Find where the given text appears and provide that cell's center as [x, y] coordinate. 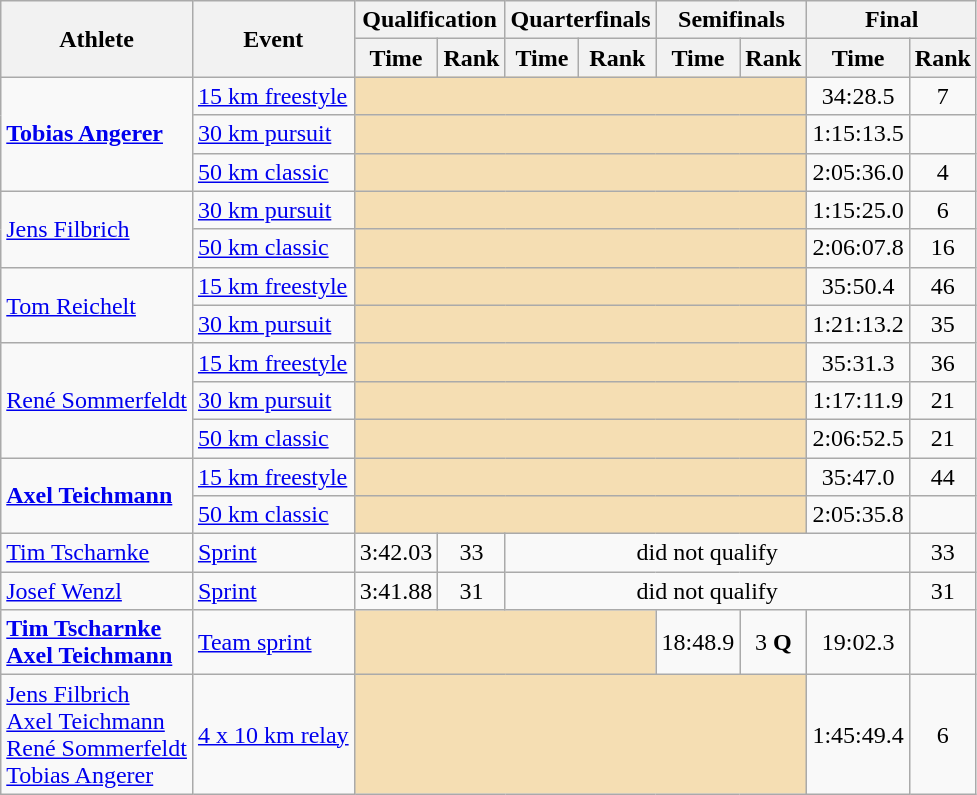
18:48.9 [698, 642]
Tom Reichelt [97, 305]
2:05:36.0 [858, 172]
2:05:35.8 [858, 515]
46 [942, 286]
35:47.0 [858, 477]
16 [942, 248]
3 Q [774, 642]
Tobias Angerer [97, 134]
35:31.3 [858, 362]
Josef Wenzl [97, 591]
Axel Teichmann [97, 496]
Event [273, 39]
Semifinals [732, 20]
1:21:13.2 [858, 324]
44 [942, 477]
Tim TscharnkeAxel Teichmann [97, 642]
1:45:49.4 [858, 734]
36 [942, 362]
7 [942, 96]
34:28.5 [858, 96]
2:06:07.8 [858, 248]
Athlete [97, 39]
Qualification [430, 20]
2:06:52.5 [858, 438]
4 x 10 km relay [273, 734]
35:50.4 [858, 286]
19:02.3 [858, 642]
3:42.03 [396, 553]
Quarterfinals [580, 20]
35 [942, 324]
Tim Tscharnke [97, 553]
1:15:25.0 [858, 210]
Jens FilbrichAxel TeichmannRené SommerfeldtTobias Angerer [97, 734]
4 [942, 172]
1:17:11.9 [858, 400]
René Sommerfeldt [97, 400]
Team sprint [273, 642]
Final [892, 20]
Jens Filbrich [97, 229]
3:41.88 [396, 591]
1:15:13.5 [858, 134]
